Locate the cell with the specified text and output its [X, Y] center coordinate. 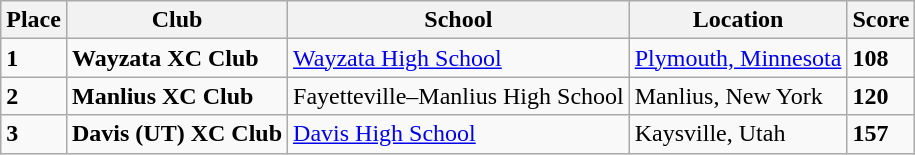
Davis High School [459, 134]
157 [881, 134]
Davis (UT) XC Club [176, 134]
Location [738, 20]
120 [881, 96]
Score [881, 20]
Club [176, 20]
Fayetteville–Manlius High School [459, 96]
Plymouth, Minnesota [738, 58]
Manlius, New York [738, 96]
Place [34, 20]
Wayzata XC Club [176, 58]
School [459, 20]
2 [34, 96]
Wayzata High School [459, 58]
1 [34, 58]
Manlius XC Club [176, 96]
3 [34, 134]
108 [881, 58]
Kaysville, Utah [738, 134]
